Detect which cell encompasses the target text, then output its (x, y) center coordinate. 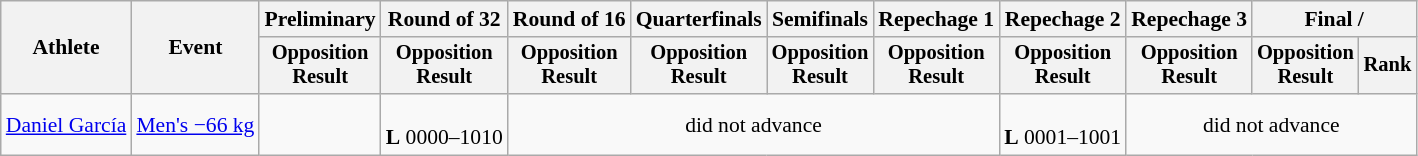
Event (195, 48)
Repechage 3 (1189, 19)
Final / (1334, 19)
Rank (1388, 66)
Preliminary (320, 19)
L 0000–1010 (444, 124)
Repechage 2 (1062, 19)
Round of 32 (444, 19)
Men's −66 kg (195, 124)
Repechage 1 (936, 19)
Quarterfinals (699, 19)
Round of 16 (570, 19)
Semifinals (820, 19)
Daniel García (66, 124)
L 0001–1001 (1062, 124)
Athlete (66, 48)
